Determine the (x, y) coordinate at the center of the cell enclosing the given text.  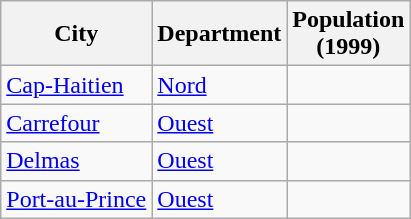
Population(1999) (348, 34)
Nord (220, 85)
Department (220, 34)
Delmas (76, 161)
Cap-Haitien (76, 85)
Carrefour (76, 123)
Port-au-Prince (76, 199)
City (76, 34)
